Determine the (X, Y) coordinate at the center of the cell enclosing the given text.  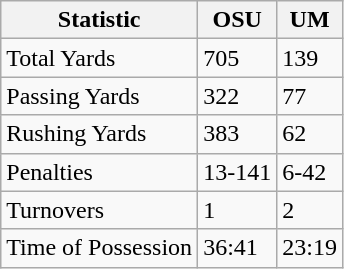
62 (310, 134)
6-42 (310, 172)
705 (238, 58)
Total Yards (100, 58)
322 (238, 96)
Time of Possession (100, 248)
Penalties (100, 172)
36:41 (238, 248)
77 (310, 96)
23:19 (310, 248)
Passing Yards (100, 96)
383 (238, 134)
2 (310, 210)
Statistic (100, 20)
Turnovers (100, 210)
139 (310, 58)
OSU (238, 20)
UM (310, 20)
1 (238, 210)
13-141 (238, 172)
Rushing Yards (100, 134)
